Pinpoint the cell where the given text exists, returning its [x, y] midpoint coordinate. 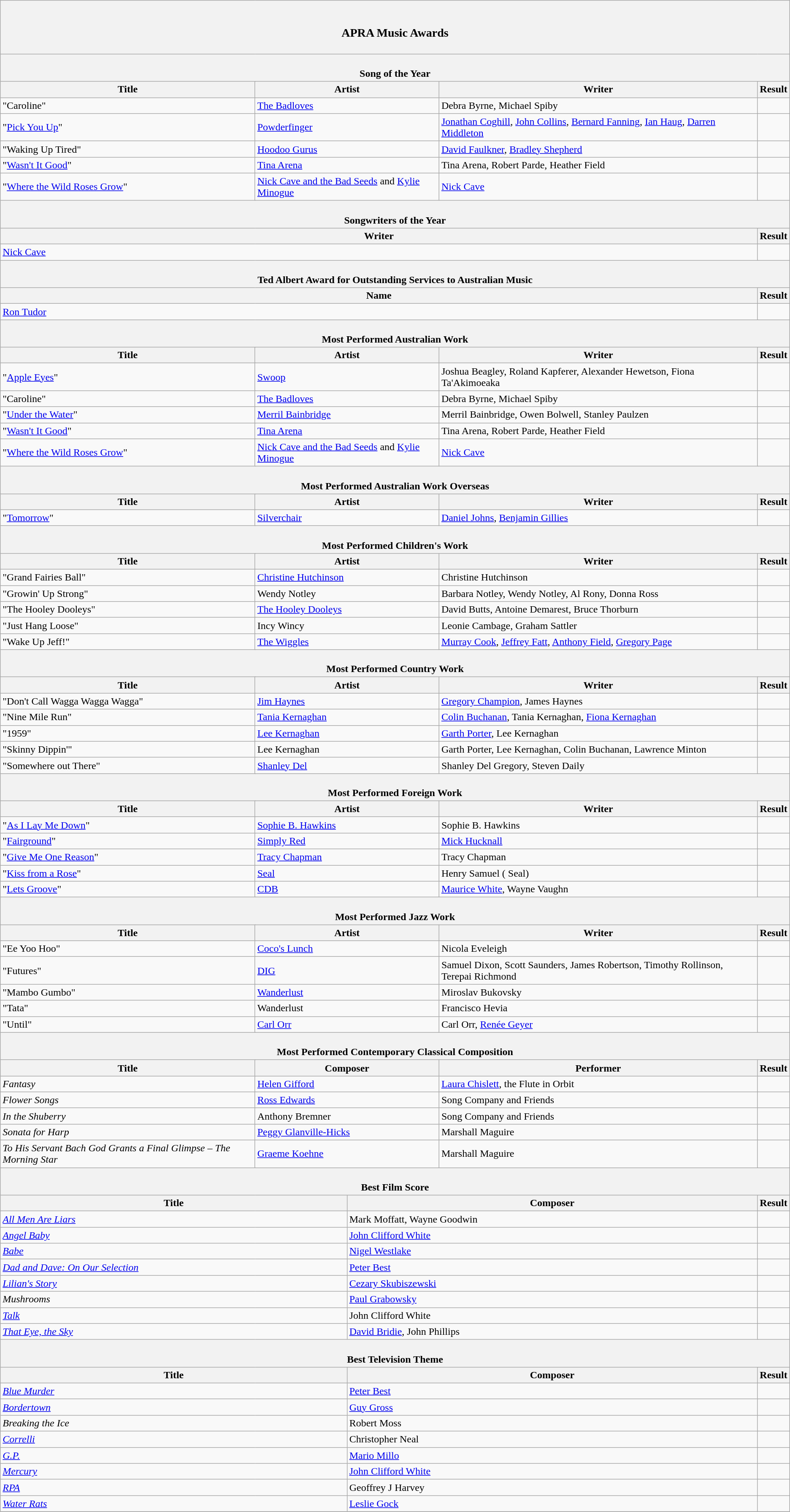
Powderfinger [347, 127]
Carl Orr [347, 1024]
Mark Moffatt, Wayne Goodwin [552, 1219]
"Lets Groove" [127, 889]
Nigel Westlake [552, 1251]
Geoffrey J Harvey [552, 1488]
Most Performed Australian Work Overseas [395, 480]
"Until" [127, 1024]
Babe [174, 1251]
"Just Hang Loose" [127, 626]
"Under the Water" [127, 415]
The Hooley Dooleys [347, 610]
Most Performed Children's Work [395, 539]
Garth Porter, Lee Kernaghan [598, 733]
"Fairground" [127, 841]
Hoodoo Gurus [347, 149]
"The Hooley Dooleys" [127, 610]
Ross Edwards [347, 1100]
Peggy Glanville-Hicks [347, 1132]
To His Servant Bach God Grants a Final Glimpse – The Morning Star [127, 1154]
"Apple Eyes" [127, 377]
Henry Samuel ( Seal) [598, 873]
Water Rats [174, 1504]
"As I Lay Me Down" [127, 825]
"Somewhere out There" [127, 765]
Most Performed Contemporary Classical Composition [395, 1046]
In the Shuberry [127, 1116]
Gregory Champion, James Haynes [598, 701]
"Wake Up Jeff!" [127, 642]
Breaking the Ice [174, 1423]
Mick Hucknall [598, 841]
Paul Grabowsky [552, 1299]
"1959" [127, 733]
Cezary Skubiszewski [552, 1283]
Best Television Theme [395, 1353]
"Don't Call Wagga Wagga Wagga" [127, 701]
Jonathan Coghill, John Collins, Bernard Fanning, Ian Haug, Darren Middleton [598, 127]
Daniel Johns, Benjamin Gillies [598, 518]
Robert Moss [552, 1423]
Talk [174, 1315]
Angel Baby [174, 1235]
Seal [347, 873]
Coco's Lunch [347, 949]
Christopher Neal [552, 1439]
David Butts, Antoine Demarest, Bruce Thorburn [598, 610]
Performer [598, 1068]
Mushrooms [174, 1299]
Carl Orr, Renée Geyer [598, 1024]
Mercury [174, 1471]
"Ee Yoo Hoo" [127, 949]
"Grand Fairies Ball" [127, 578]
Helen Gifford [347, 1084]
"Tata" [127, 1008]
That Eye, the Sky [174, 1331]
Leonie Cambage, Graham Sattler [598, 626]
Flower Songs [127, 1100]
APRA Music Awards [395, 27]
"Kiss from a Rose" [127, 873]
Garth Porter, Lee Kernaghan, Colin Buchanan, Lawrence Minton [598, 749]
Barbara Notley, Wendy Notley, Al Rony, Donna Ross [598, 594]
Best Film Score [395, 1181]
Bordertown [174, 1407]
Dad and Dave: On Our Selection [174, 1267]
"Tomorrow" [127, 518]
Tania Kernaghan [347, 717]
G.P. [174, 1455]
Colin Buchanan, Tania Kernaghan, Fiona Kernaghan [598, 717]
Name [379, 296]
DIG [347, 970]
Merril Bainbridge [347, 415]
RPA [174, 1488]
Most Performed Foreign Work [395, 787]
Most Performed Country Work [395, 663]
Most Performed Australian Work [395, 333]
Graeme Koehne [347, 1154]
Simply Red [347, 841]
"Waking Up Tired" [127, 149]
Merril Bainbridge, Owen Bolwell, Stanley Paulzen [598, 415]
The Wiggles [347, 642]
CDB [347, 889]
Song of the Year [395, 67]
"Mambo Gumbo" [127, 992]
David Bridie, John Phillips [552, 1331]
"Growin' Up Strong" [127, 594]
Blue Murder [174, 1391]
Shanley Del [347, 765]
Lilian's Story [174, 1283]
Murray Cook, Jeffrey Fatt, Anthony Field, Gregory Page [598, 642]
David Faulkner, Bradley Shepherd [598, 149]
Songwriters of the Year [395, 214]
Laura Chislett, the Flute in Orbit [598, 1084]
Wendy Notley [347, 594]
Ted Albert Award for Outstanding Services to Australian Music [395, 274]
"Nine Mile Run" [127, 717]
Francisco Hevia [598, 1008]
Ron Tudor [379, 312]
Silverchair [347, 518]
"Pick You Up" [127, 127]
Maurice White, Wayne Vaughn [598, 889]
Joshua Beagley, Roland Kapferer, Alexander Hewetson, Fiona Ta'Akimoeaka [598, 377]
Miroslav Bukovsky [598, 992]
Shanley Del Gregory, Steven Daily [598, 765]
Guy Gross [552, 1407]
Anthony Bremner [347, 1116]
Jim Haynes [347, 701]
Sonata for Harp [127, 1132]
Leslie Gock [552, 1504]
Incy Wincy [347, 626]
Mario Millo [552, 1455]
"Give Me One Reason" [127, 857]
Swoop [347, 377]
Correlli [174, 1439]
Fantasy [127, 1084]
Samuel Dixon, Scott Saunders, James Robertson, Timothy Rollinson, Terepai Richmond [598, 970]
Most Performed Jazz Work [395, 911]
"Skinny Dippin'" [127, 749]
All Men Are Liars [174, 1219]
Nicola Eveleigh [598, 949]
"Futures" [127, 970]
